Provide the [x, y] coordinate of the cell's center where the given text is located.  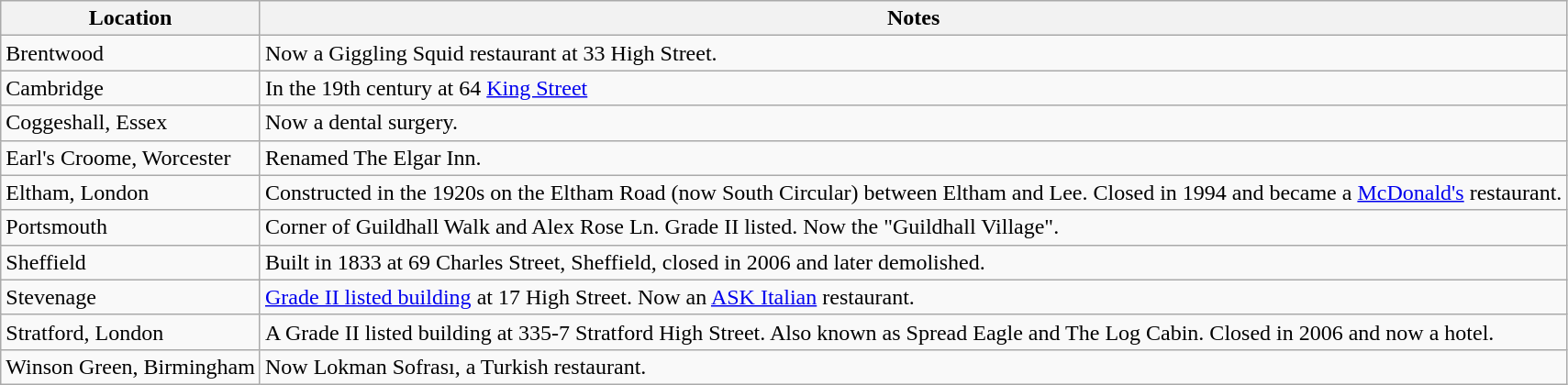
Built in 1833 at 69 Charles Street, Sheffield, closed in 2006 and later demolished. [913, 262]
Earl's Croome, Worcester [130, 158]
Now a dental surgery. [913, 123]
Location [130, 18]
Stratford, London [130, 332]
Corner of Guildhall Walk and Alex Rose Ln. Grade II listed. Now the "Guildhall Village". [913, 227]
Grade II listed building at 17 High Street. Now an ASK Italian restaurant. [913, 297]
Now a Giggling Squid restaurant at 33 High Street. [913, 53]
Coggeshall, Essex [130, 123]
Cambridge [130, 88]
Notes [913, 18]
Constructed in the 1920s on the Eltham Road (now South Circular) between Eltham and Lee. Closed in 1994 and became a McDonald's restaurant. [913, 192]
Renamed The Elgar Inn. [913, 158]
Brentwood [130, 53]
Portsmouth [130, 227]
Winson Green, Birmingham [130, 367]
Sheffield [130, 262]
Eltham, London [130, 192]
A Grade II listed building at 335-7 Stratford High Street. Also known as Spread Eagle and The Log Cabin. Closed in 2006 and now a hotel. [913, 332]
Now Lokman Sofrası, a Turkish restaurant. [913, 367]
In the 19th century at 64 King Street [913, 88]
Stevenage [130, 297]
